Output the [X, Y] coordinate of the center of the cell containing the given text.  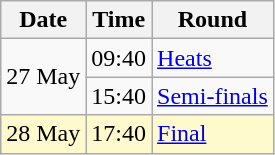
Time [119, 20]
Final [213, 134]
Round [213, 20]
Heats [213, 58]
17:40 [119, 134]
28 May [44, 134]
27 May [44, 77]
09:40 [119, 58]
Semi-finals [213, 96]
15:40 [119, 96]
Date [44, 20]
